Return [x, y] of the center of cell containing provided text 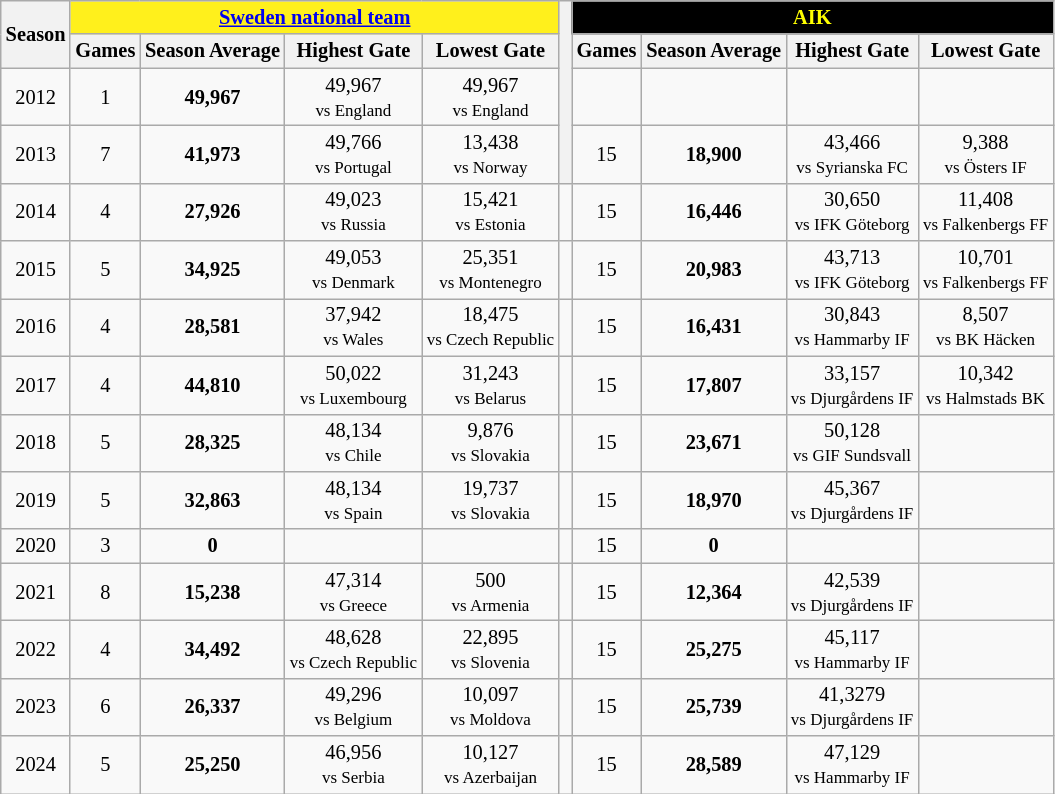
50,128vs GIF Sundsvall [852, 443]
44,810 [212, 385]
13,438vs Norway [490, 154]
10,127 vs Azerbaijan [490, 765]
47,314 vs Greece [354, 592]
2024 [36, 765]
48,134 vs Chile [354, 443]
9,388vs Östers IF [986, 154]
30,650vs IFK Göteborg [852, 212]
20,983 [714, 270]
43,713vs IFK Göteborg [852, 270]
12,364 [714, 592]
25,351 vs Montenegro [490, 270]
AIK [812, 17]
43,466vs Syrianska FC [852, 154]
18,900 [714, 154]
41,973 [212, 154]
2021 [36, 592]
2018 [36, 443]
28,589 [714, 765]
25,275 [714, 649]
2014 [36, 212]
17,807 [714, 385]
28,581 [212, 327]
6 [105, 707]
47,129vs Hammarby IF [852, 765]
50,022 vs Luxembourg [354, 385]
25,739 [714, 707]
18,475 vs Czech Republic [490, 327]
10,097 vs Moldova [490, 707]
16,431 [714, 327]
1 [105, 97]
16,446 [714, 212]
2020 [36, 546]
26,337 [212, 707]
49,023vs Russia [354, 212]
3 [105, 546]
23,671 [714, 443]
33,157vs Djurgårdens IF [852, 385]
2013 [36, 154]
9,876 vs Slovakia [490, 443]
42,539vs Djurgårdens IF [852, 592]
Season [36, 34]
41,3279vs Djurgårdens IF [852, 707]
27,926 [212, 212]
2012 [36, 97]
45,117vs Hammarby IF [852, 649]
8 [105, 592]
7 [105, 154]
2016 [36, 327]
32,863 [212, 500]
Sweden national team [314, 17]
10,342vs Halmstads BK [986, 385]
49,296 vs Belgium [354, 707]
8,507vs BK Häcken [986, 327]
34,925 [212, 270]
15,421vs Estonia [490, 212]
49,967 [212, 97]
48,134 vs Spain [354, 500]
500 vs Armenia [490, 592]
46,956 vs Serbia [354, 765]
28,325 [212, 443]
2022 [36, 649]
2017 [36, 385]
25,250 [212, 765]
2019 [36, 500]
22,895 vs Slovenia [490, 649]
37,942 vs Wales [354, 327]
48,628 vs Czech Republic [354, 649]
49,766vs Portugal [354, 154]
45,367vs Djurgårdens IF [852, 500]
11,408vs Falkenbergs FF [986, 212]
34,492 [212, 649]
49,053 vs Denmark [354, 270]
10,701vs Falkenbergs FF [986, 270]
18,970 [714, 500]
19,737 vs Slovakia [490, 500]
31,243 vs Belarus [490, 385]
15,238 [212, 592]
2023 [36, 707]
30,843vs Hammarby IF [852, 327]
2015 [36, 270]
